From the cell containing the given text, extract its center point as [x, y] coordinate. 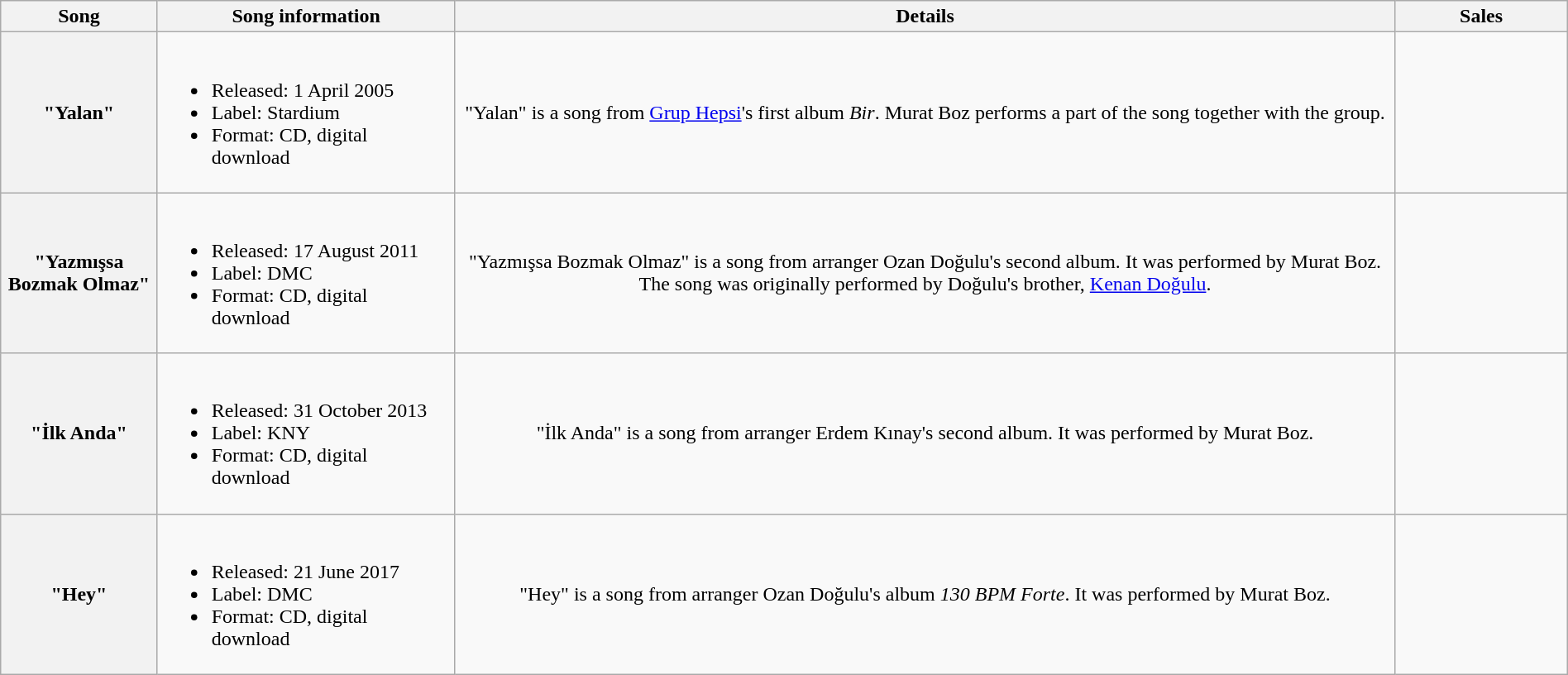
Sales [1481, 17]
"Hey" is a song from arranger Ozan Doğulu's album 130 BPM Forte. It was performed by Murat Boz. [925, 594]
Song information [306, 17]
"İlk Anda" [79, 433]
Released: 1 April 2005Label: StardiumFormat: CD, digital download [306, 112]
"İlk Anda" is a song from arranger Erdem Kınay's second album. It was performed by Murat Boz. [925, 433]
"Hey" [79, 594]
"Yalan" is a song from Grup Hepsi's first album Bir. Murat Boz performs a part of the song together with the group. [925, 112]
Released: 21 June 2017Label: DMCFormat: CD, digital download [306, 594]
"Yalan" [79, 112]
"Yazmışsa Bozmak Olmaz" [79, 273]
Song [79, 17]
Details [925, 17]
Released: 17 August 2011Label: DMCFormat: CD, digital download [306, 273]
Released: 31 October 2013Label: KNYFormat: CD, digital download [306, 433]
